Determine the (x, y) coordinate at the center of the cell enclosing the given text.  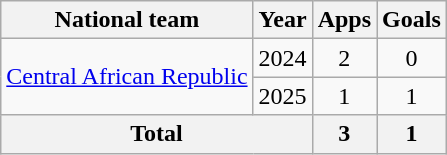
National team (127, 20)
Total (156, 134)
0 (412, 58)
3 (344, 134)
Apps (344, 20)
Central African Republic (127, 77)
2024 (282, 58)
Goals (412, 20)
2025 (282, 96)
2 (344, 58)
Year (282, 20)
